From the cell containing the given text, extract its center point as [x, y] coordinate. 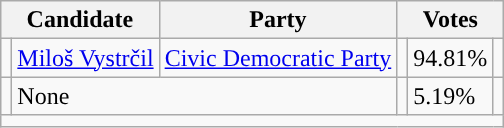
5.19% [450, 96]
Votes [450, 20]
Miloš Vystrčil [86, 58]
Civic Democratic Party [278, 58]
Candidate [80, 20]
None [204, 96]
94.81% [450, 58]
Party [278, 20]
